Search for the cell housing the specified text and yield its (x, y) center coordinate. 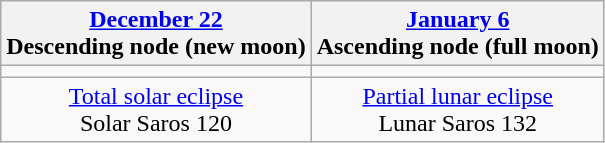
Total solar eclipseSolar Saros 120 (156, 110)
December 22Descending node (new moon) (156, 34)
January 6Ascending node (full moon) (458, 34)
Partial lunar eclipseLunar Saros 132 (458, 110)
